Return (X, Y) of the center of cell containing provided text 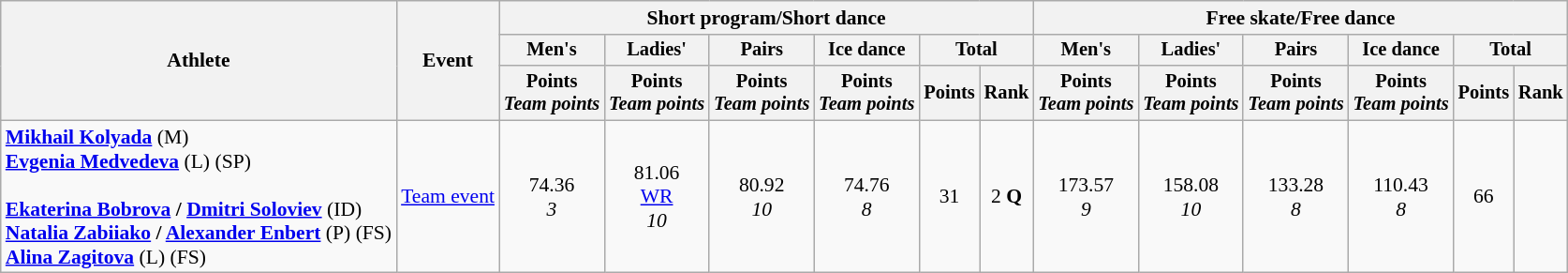
Event (448, 60)
74.768 (866, 197)
80.9210 (762, 197)
66 (1484, 197)
Team event (448, 197)
81.06 WR10 (657, 197)
31 (949, 197)
Short program/Short dance (766, 18)
Free skate/Free dance (1300, 18)
133.288 (1295, 197)
110.438 (1401, 197)
173.579 (1086, 197)
74.363 (552, 197)
Athlete (199, 60)
158.0810 (1191, 197)
2 Q (1007, 197)
